Locate the cell with the specified text and output its (X, Y) center coordinate. 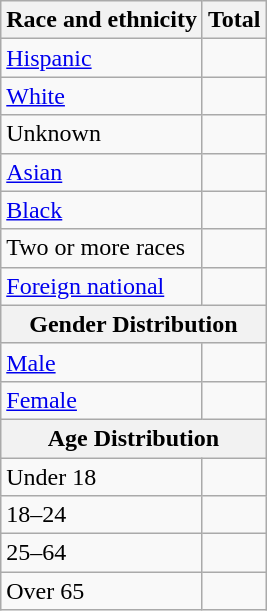
18–24 (102, 515)
Two or more races (102, 248)
Over 65 (102, 591)
Foreign national (102, 286)
Gender Distribution (134, 324)
Black (102, 210)
Unknown (102, 134)
25–64 (102, 553)
Female (102, 400)
Total (234, 20)
Hispanic (102, 58)
Age Distribution (134, 438)
Under 18 (102, 477)
Asian (102, 172)
Race and ethnicity (102, 20)
White (102, 96)
Male (102, 362)
